Return the (X, Y) coordinate for the center point of the cell that contains the specified text.  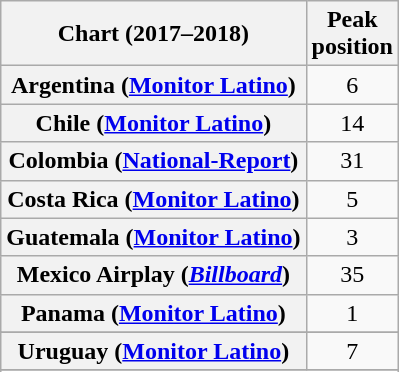
3 (352, 237)
Guatemala (Monitor Latino) (154, 237)
1 (352, 313)
Peakposition (352, 34)
Chile (Monitor Latino) (154, 123)
Costa Rica (Monitor Latino) (154, 199)
7 (352, 351)
31 (352, 161)
Panama (Monitor Latino) (154, 313)
Chart (2017–2018) (154, 34)
Mexico Airplay (Billboard) (154, 275)
Colombia (National-Report) (154, 161)
6 (352, 85)
35 (352, 275)
5 (352, 199)
14 (352, 123)
Uruguay (Monitor Latino) (154, 351)
Argentina (Monitor Latino) (154, 85)
